Locate the cell with the specified text and output its [X, Y] center coordinate. 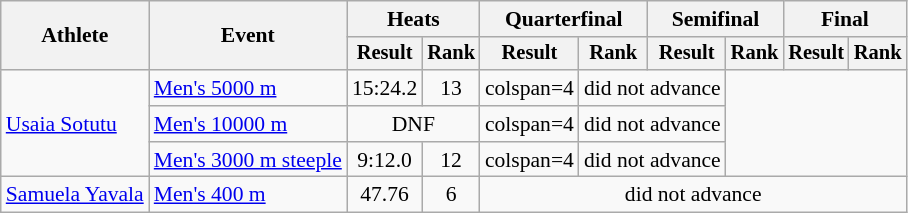
Men's 400 m [248, 195]
Heats [414, 19]
9:12.0 [384, 160]
Athlete [75, 36]
Men's 5000 m [248, 88]
Usaia Sotutu [75, 124]
15:24.2 [384, 88]
Event [248, 36]
6 [451, 195]
47.76 [384, 195]
Samuela Yavala [75, 195]
Semifinal [716, 19]
DNF [414, 124]
Quarterfinal [564, 19]
12 [451, 160]
Men's 3000 m steeple [248, 160]
Final [844, 19]
13 [451, 88]
Men's 10000 m [248, 124]
